Return the (X, Y) coordinate for the center point of the cell that contains the specified text.  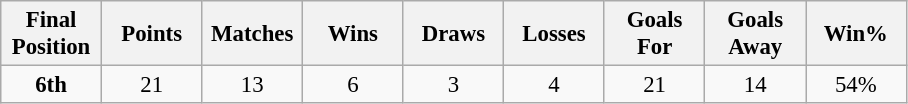
Points (152, 34)
Draws (454, 34)
6 (354, 85)
54% (856, 85)
Win% (856, 34)
Final Position (52, 34)
4 (554, 85)
Matches (252, 34)
Losses (554, 34)
Goals Away (756, 34)
Wins (354, 34)
3 (454, 85)
14 (756, 85)
Goals For (654, 34)
6th (52, 85)
13 (252, 85)
